Determine the (x, y) coordinate at the center of the cell enclosing the given text.  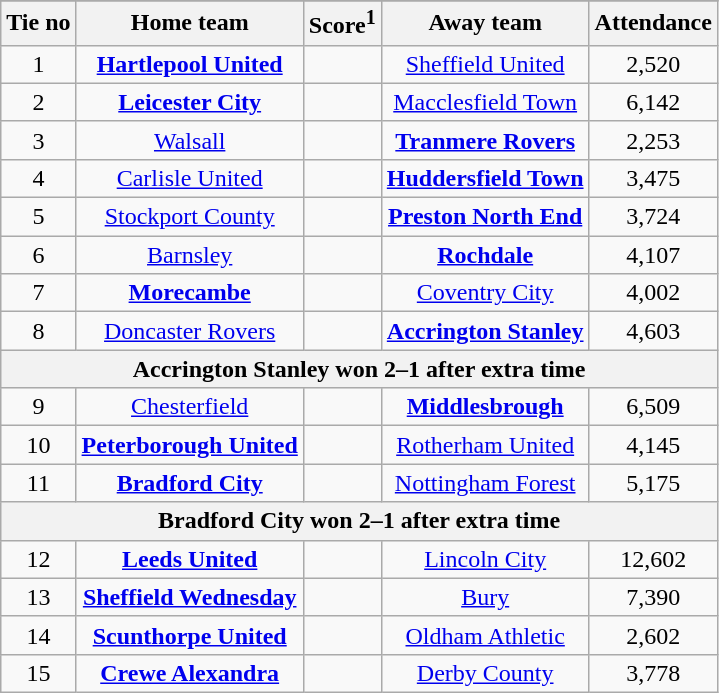
2,602 (653, 635)
13 (38, 597)
5 (38, 217)
Crewe Alexandra (190, 673)
Sheffield United (485, 64)
Rotherham United (485, 445)
Macclesfield Town (485, 102)
2,520 (653, 64)
Barnsley (190, 255)
Hartlepool United (190, 64)
Tranmere Rovers (485, 140)
15 (38, 673)
4,002 (653, 293)
3,778 (653, 673)
6,509 (653, 407)
Bradford City won 2–1 after extra time (360, 521)
10 (38, 445)
Score1 (342, 24)
Derby County (485, 673)
Chesterfield (190, 407)
Nottingham Forest (485, 483)
Leeds United (190, 559)
Attendance (653, 24)
8 (38, 331)
Coventry City (485, 293)
Home team (190, 24)
Walsall (190, 140)
Carlisle United (190, 178)
3 (38, 140)
4 (38, 178)
2,253 (653, 140)
Lincoln City (485, 559)
9 (38, 407)
12,602 (653, 559)
Leicester City (190, 102)
2 (38, 102)
Doncaster Rovers (190, 331)
7,390 (653, 597)
Scunthorpe United (190, 635)
Middlesbrough (485, 407)
Rochdale (485, 255)
3,724 (653, 217)
Stockport County (190, 217)
5,175 (653, 483)
Accrington Stanley won 2–1 after extra time (360, 369)
14 (38, 635)
11 (38, 483)
4,603 (653, 331)
Accrington Stanley (485, 331)
6 (38, 255)
Away team (485, 24)
1 (38, 64)
6,142 (653, 102)
Preston North End (485, 217)
7 (38, 293)
4,145 (653, 445)
Morecambe (190, 293)
Oldham Athletic (485, 635)
Peterborough United (190, 445)
Huddersfield Town (485, 178)
Bradford City (190, 483)
12 (38, 559)
Sheffield Wednesday (190, 597)
3,475 (653, 178)
Tie no (38, 24)
Bury (485, 597)
4,107 (653, 255)
